Determine the [x, y] coordinate at the center of the cell enclosing the given text.  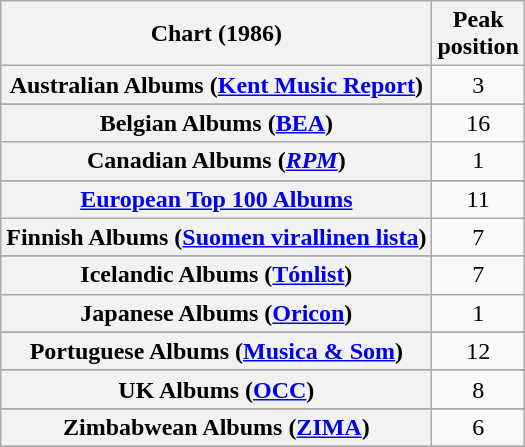
16 [478, 123]
Belgian Albums (BEA) [216, 123]
3 [478, 85]
Peak position [478, 34]
Canadian Albums (RPM) [216, 161]
Zimbabwean Albums (ZIMA) [216, 427]
Chart (1986) [216, 34]
Japanese Albums (Oricon) [216, 313]
Finnish Albums (Suomen virallinen lista) [216, 237]
8 [478, 389]
Portuguese Albums (Musica & Som) [216, 351]
UK Albums (OCC) [216, 389]
Icelandic Albums (Tónlist) [216, 275]
11 [478, 199]
12 [478, 351]
European Top 100 Albums [216, 199]
6 [478, 427]
Australian Albums (Kent Music Report) [216, 85]
